Identify which cell holds the provided text, then report its (x, y) central coordinate. 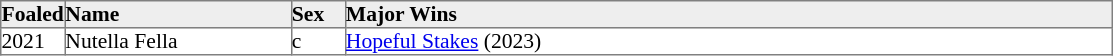
Name (178, 14)
c (318, 42)
2021 (33, 42)
Foaled (33, 14)
Hopeful Stakes (2023) (728, 42)
Nutella Fella (178, 42)
Major Wins (728, 14)
Sex (318, 14)
